Return the [X, Y] coordinate for the center point of the cell that contains the specified text.  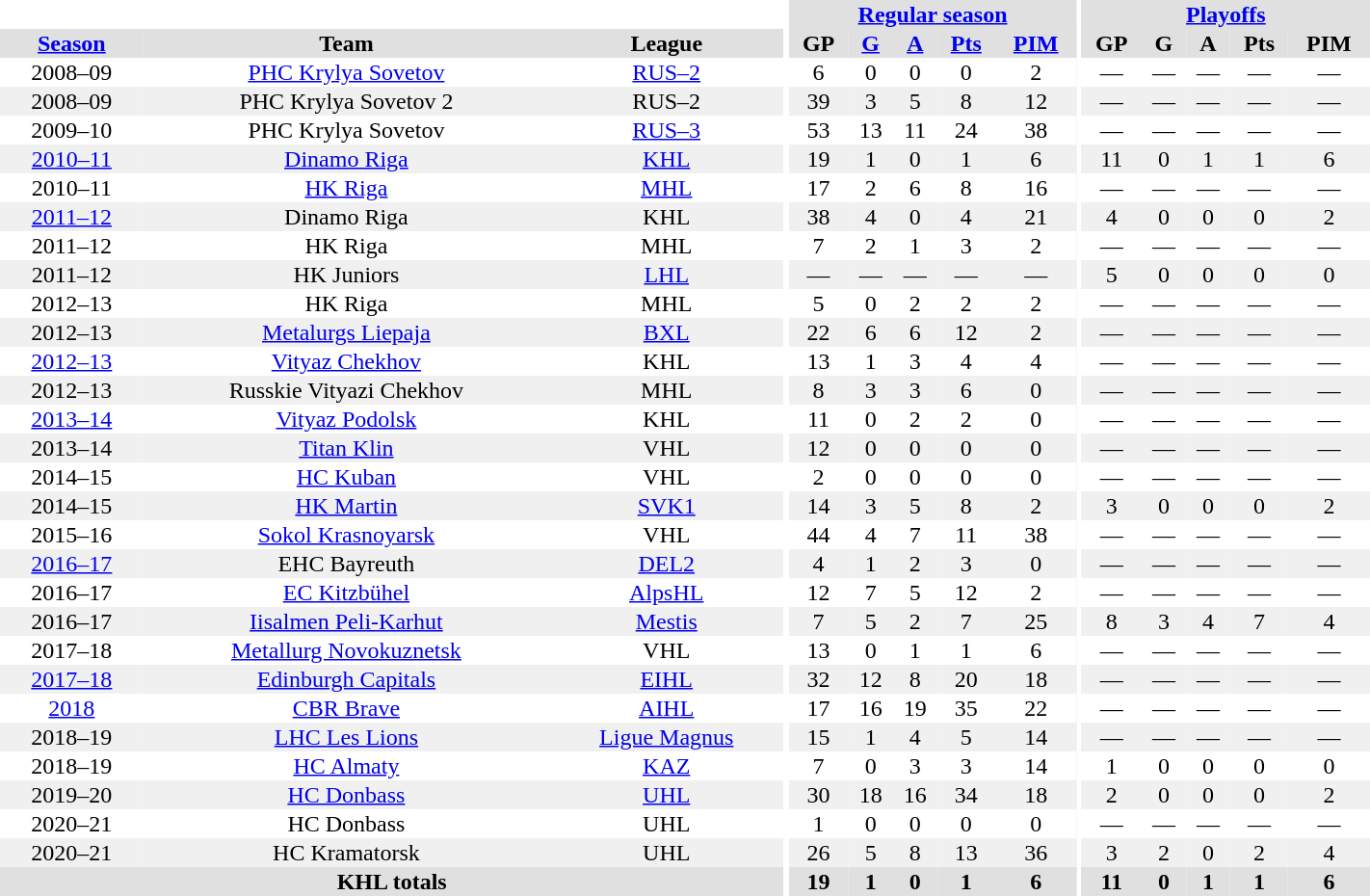
Titan Klin [347, 448]
2015–16 [71, 535]
EIHL [667, 679]
2019–20 [71, 795]
36 [1037, 853]
26 [818, 853]
35 [966, 708]
30 [818, 795]
44 [818, 535]
HC Kuban [347, 477]
HC Kramatorsk [347, 853]
BXL [667, 332]
PHC Krylya Sovetov 2 [347, 101]
21 [1037, 217]
24 [966, 130]
Mestis [667, 621]
CBR Brave [347, 708]
53 [818, 130]
EC Kitzbühel [347, 593]
SVK1 [667, 506]
Metallurg Novokuznetsk [347, 650]
20 [966, 679]
KAZ [667, 766]
RUS–3 [667, 130]
Edinburgh Capitals [347, 679]
LHC Les Lions [347, 737]
39 [818, 101]
2009–10 [71, 130]
EHC Bayreuth [347, 564]
Team [347, 43]
25 [1037, 621]
LHL [667, 275]
Metalurgs Liepaja [347, 332]
Playoffs [1225, 14]
HK Juniors [347, 275]
Vityaz Chekhov [347, 361]
34 [966, 795]
Season [71, 43]
Iisalmen Peli-Karhut [347, 621]
League [667, 43]
Russkie Vityazi Chekhov [347, 390]
DEL2 [667, 564]
Vityaz Podolsk [347, 419]
32 [818, 679]
HK Martin [347, 506]
Regular season [933, 14]
AlpsHL [667, 593]
2018 [71, 708]
15 [818, 737]
HC Almaty [347, 766]
AIHL [667, 708]
Ligue Magnus [667, 737]
KHL totals [391, 882]
Sokol Krasnoyarsk [347, 535]
